Return [X, Y] of the center of cell containing provided text 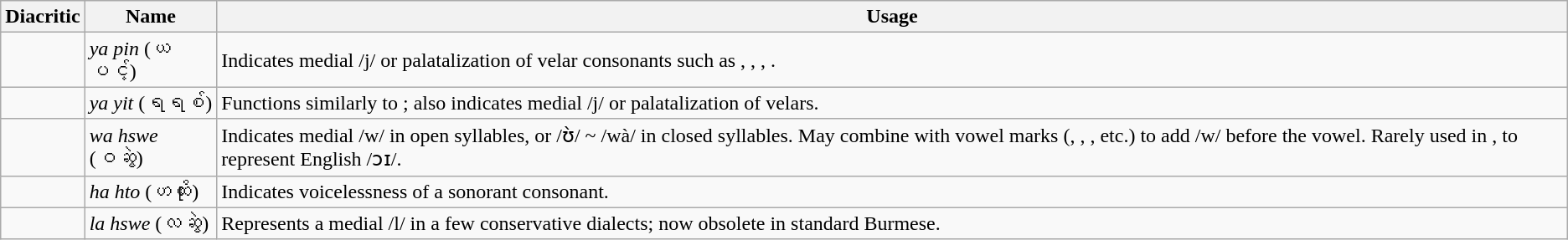
la hswe (လဆွဲ) [151, 223]
Represents a medial /l/ in a few conservative dialects; now obsolete in standard Burmese. [892, 223]
Name [151, 17]
Functions similarly to ; also indicates medial /j/ or palatalization of velars. [892, 103]
Indicates voicelessness of a sonorant consonant. [892, 191]
wa hswe (ဝဆွဲ) [151, 147]
ya pin (ယပင့်) [151, 60]
Indicates medial /j/ or palatalization of velar consonants such as , , , . [892, 60]
ya yit (ရရစ်) [151, 103]
Diacritic [43, 17]
Usage [892, 17]
ha hto (ဟထိုး) [151, 191]
